Extract the (x, y) coordinate from the center of the cell holding the provided text.  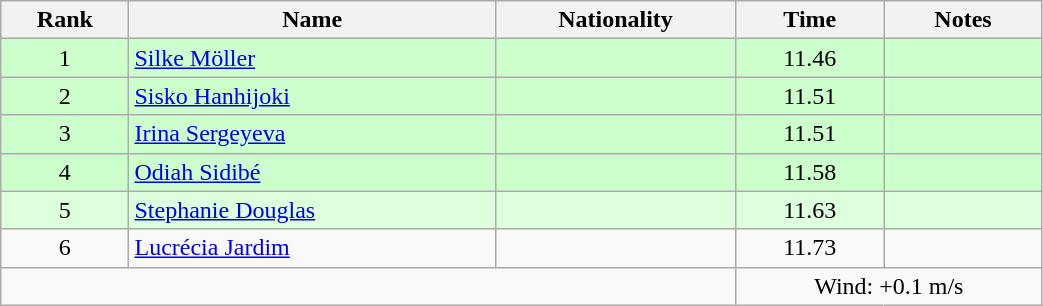
Lucrécia Jardim (312, 248)
Nationality (615, 20)
Wind: +0.1 m/s (889, 286)
2 (65, 96)
Time (810, 20)
6 (65, 248)
11.46 (810, 58)
11.58 (810, 172)
11.73 (810, 248)
3 (65, 134)
Name (312, 20)
5 (65, 210)
Stephanie Douglas (312, 210)
Silke Möller (312, 58)
Odiah Sidibé (312, 172)
4 (65, 172)
Sisko Hanhijoki (312, 96)
1 (65, 58)
Notes (963, 20)
Irina Sergeyeva (312, 134)
11.63 (810, 210)
Rank (65, 20)
